Determine the (x, y) coordinate at the center of the cell enclosing the given text.  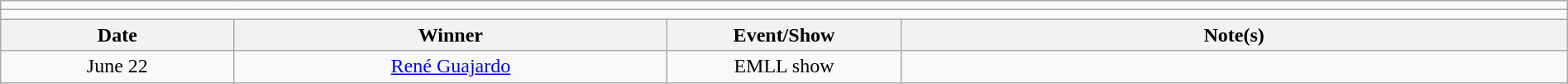
René Guajardo (451, 67)
Event/Show (784, 35)
EMLL show (784, 67)
Date (117, 35)
Winner (451, 35)
Note(s) (1234, 35)
June 22 (117, 67)
